Capture the cell that displays the provided text and extract its [X, Y] central coordinate. 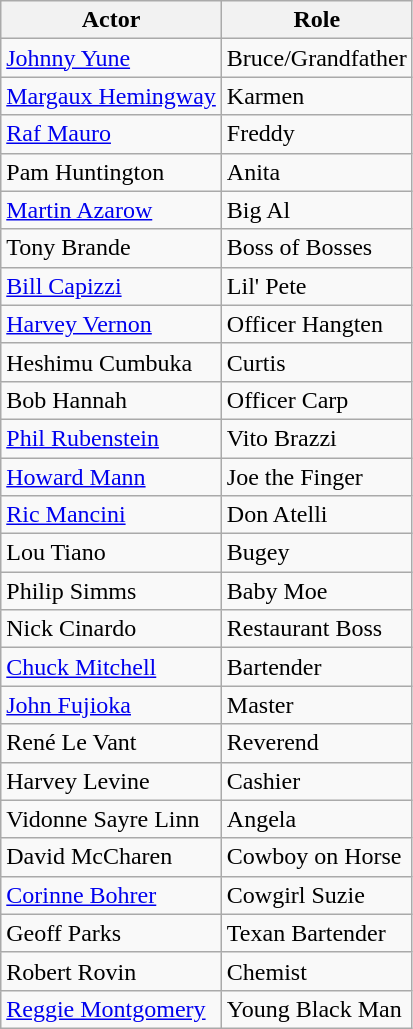
Corinne Bohrer [112, 895]
Baby Moe [316, 591]
Heshimu Cumbuka [112, 362]
Boss of Bosses [316, 248]
Master [316, 705]
Karmen [316, 96]
Anita [316, 172]
Cowboy on Horse [316, 857]
Cashier [316, 781]
Bill Capizzi [112, 286]
Robert Rovin [112, 971]
Angela [316, 819]
Raf Mauro [112, 134]
Lou Tiano [112, 553]
Freddy [316, 134]
Chuck Mitchell [112, 667]
Philip Simms [112, 591]
Officer Carp [316, 400]
Bartender [316, 667]
Phil Rubenstein [112, 438]
Vito Brazzi [316, 438]
Howard Mann [112, 477]
Margaux Hemingway [112, 96]
Reverend [316, 743]
Young Black Man [316, 1009]
Martin Azarow [112, 210]
Pam Huntington [112, 172]
Vidonne Sayre Linn [112, 819]
Bugey [316, 553]
Role [316, 20]
Geoff Parks [112, 933]
David McCharen [112, 857]
Officer Hangten [316, 324]
Reggie Montgomery [112, 1009]
Tony Brande [112, 248]
Bruce/Grandfather [316, 58]
Joe the Finger [316, 477]
Harvey Levine [112, 781]
Harvey Vernon [112, 324]
Johnny Yune [112, 58]
René Le Vant [112, 743]
Ric Mancini [112, 515]
Bob Hannah [112, 400]
Nick Cinardo [112, 629]
Don Atelli [316, 515]
Curtis [316, 362]
Texan Bartender [316, 933]
Restaurant Boss [316, 629]
Chemist [316, 971]
John Fujioka [112, 705]
Actor [112, 20]
Cowgirl Suzie [316, 895]
Big Al [316, 210]
Lil' Pete [316, 286]
